Output the [x, y] coordinate of the center of the cell containing the given text.  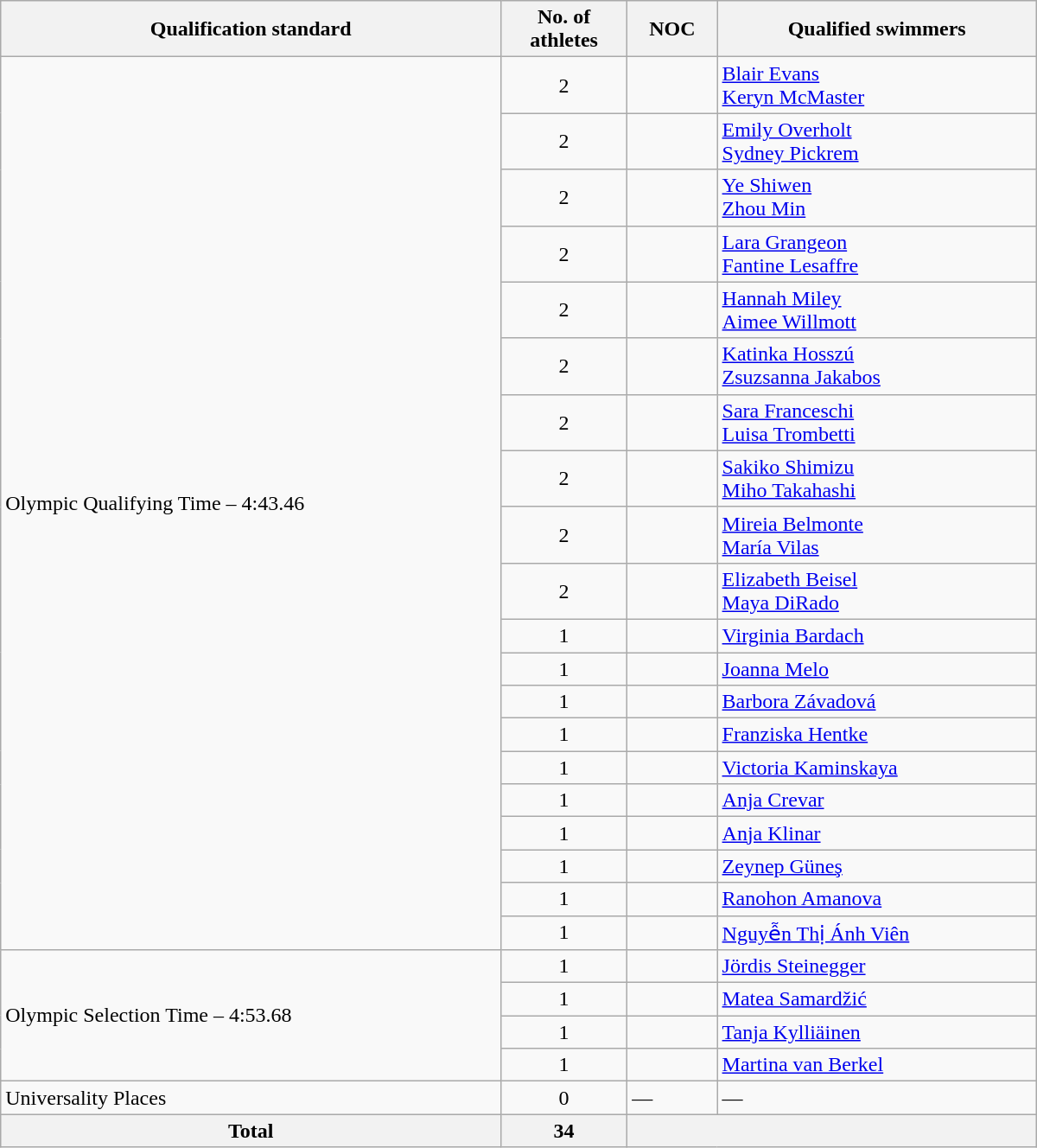
Blair EvansKeryn McMaster [876, 85]
Tanja Kylliäinen [876, 1032]
Barbora Závadová [876, 702]
Victoria Kaminskaya [876, 768]
Total [251, 1131]
Franziska Hentke [876, 735]
Universality Places [251, 1098]
Hannah MileyAimee Willmott [876, 309]
Jördis Steinegger [876, 966]
NOC [672, 29]
Matea Samardžić [876, 999]
Anja Klinar [876, 833]
Katinka HosszúZsuzsanna Jakabos [876, 367]
0 [564, 1098]
Anja Crevar [876, 800]
34 [564, 1131]
Olympic Selection Time – 4:53.68 [251, 1016]
Emily OverholtSydney Pickrem [876, 142]
Qualification standard [251, 29]
Qualified swimmers [876, 29]
Sara FranceschiLuisa Trombetti [876, 422]
Virginia Bardach [876, 635]
Mireia BelmonteMaría Vilas [876, 534]
Elizabeth BeiselMaya DiRado [876, 591]
No. of athletes [564, 29]
Zeynep Güneş [876, 866]
Martina van Berkel [876, 1065]
Nguyễn Thị Ánh Viên [876, 933]
Ranohon Amanova [876, 899]
Ye ShiwenZhou Min [876, 197]
Joanna Melo [876, 668]
Olympic Qualifying Time – 4:43.46 [251, 503]
Lara GrangeonFantine Lesaffre [876, 254]
Sakiko ShimizuMiho Takahashi [876, 479]
